From the cell containing the given text, extract its center point as (x, y) coordinate. 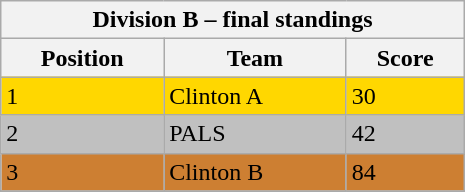
Team (256, 58)
Clinton B (256, 172)
3 (82, 172)
Clinton A (256, 96)
Score (405, 58)
1 (82, 96)
30 (405, 96)
42 (405, 134)
PALS (256, 134)
Division B – final standings (233, 20)
Position (82, 58)
2 (82, 134)
84 (405, 172)
